Return [x, y] of the center of cell containing provided text 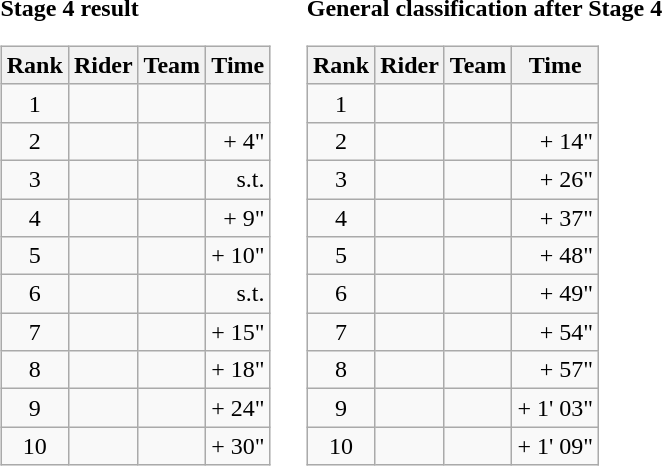
+ 4" [238, 141]
+ 15" [238, 332]
+ 14" [556, 141]
+ 48" [556, 256]
+ 57" [556, 370]
+ 18" [238, 370]
+ 37" [556, 217]
+ 24" [238, 408]
+ 26" [556, 179]
+ 9" [238, 217]
+ 54" [556, 332]
+ 10" [238, 256]
+ 49" [556, 294]
+ 30" [238, 446]
+ 1' 03" [556, 408]
+ 1' 09" [556, 446]
